Return [X, Y] of the center of cell containing provided text 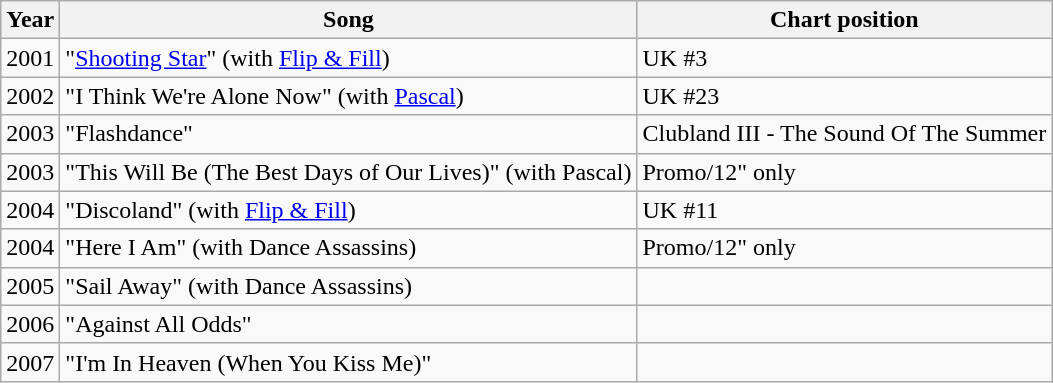
"Here I Am" (with Dance Assassins) [348, 248]
UK #11 [844, 210]
Chart position [844, 20]
2005 [30, 286]
"Against All Odds" [348, 324]
Year [30, 20]
Clubland III - The Sound Of The Summer [844, 134]
Song [348, 20]
"Flashdance" [348, 134]
"Sail Away" (with Dance Assassins) [348, 286]
"I'm In Heaven (When You Kiss Me)" [348, 362]
2002 [30, 96]
"This Will Be (The Best Days of Our Lives)" (with Pascal) [348, 172]
"Shooting Star" (with Flip & Fill) [348, 58]
UK #23 [844, 96]
"I Think We're Alone Now" (with Pascal) [348, 96]
UK #3 [844, 58]
2007 [30, 362]
2006 [30, 324]
"Discoland" (with Flip & Fill) [348, 210]
2001 [30, 58]
